Find where the given text appears and provide that cell's center as (x, y) coordinate. 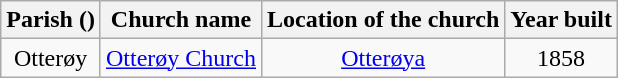
Otterøy (51, 58)
Church name (180, 20)
1858 (562, 58)
Parish () (51, 20)
Otterøya (384, 58)
Location of the church (384, 20)
Otterøy Church (180, 58)
Year built (562, 20)
